Output the [x, y] coordinate of the center of the cell containing the given text.  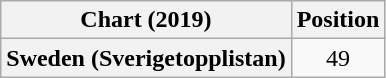
Position [338, 20]
Sweden (Sverigetopplistan) [146, 58]
49 [338, 58]
Chart (2019) [146, 20]
